From the cell containing the given text, extract its center point as (x, y) coordinate. 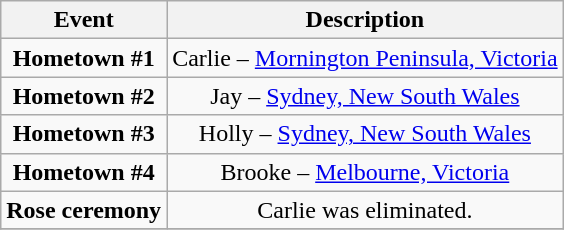
Description (365, 20)
Brooke – Melbourne, Victoria (365, 172)
Carlie – Mornington Peninsula, Victoria (365, 58)
Hometown #4 (84, 172)
Event (84, 20)
Carlie was eliminated. (365, 210)
Jay – Sydney, New South Wales (365, 96)
Hometown #2 (84, 96)
Hometown #3 (84, 134)
Rose ceremony (84, 210)
Hometown #1 (84, 58)
Holly – Sydney, New South Wales (365, 134)
